From the cell containing the given text, extract its center point as (X, Y) coordinate. 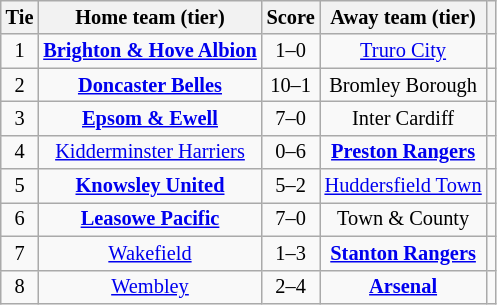
8 (20, 287)
3 (20, 118)
1–0 (291, 51)
Knowsley United (150, 186)
6 (20, 219)
0–6 (291, 152)
Score (291, 17)
2 (20, 85)
5–2 (291, 186)
Inter Cardiff (404, 118)
Town & County (404, 219)
Wembley (150, 287)
Epsom & Ewell (150, 118)
Stanton Rangers (404, 253)
Preston Rangers (404, 152)
Wakefield (150, 253)
5 (20, 186)
Leasowe Pacific (150, 219)
10–1 (291, 85)
Arsenal (404, 287)
Tie (20, 17)
2–4 (291, 287)
4 (20, 152)
1 (20, 51)
Truro City (404, 51)
Home team (tier) (150, 17)
1–3 (291, 253)
7 (20, 253)
Away team (tier) (404, 17)
Bromley Borough (404, 85)
Brighton & Hove Albion (150, 51)
Doncaster Belles (150, 85)
Kidderminster Harriers (150, 152)
Huddersfield Town (404, 186)
